For the text-containing cell, return its midpoint in [x, y] coordinate format. 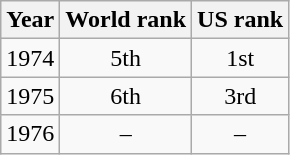
3rd [240, 96]
World rank [126, 20]
US rank [240, 20]
Year [30, 20]
5th [126, 58]
6th [126, 96]
1975 [30, 96]
1974 [30, 58]
1976 [30, 134]
1st [240, 58]
